Find where the given text appears and provide that cell's center as [x, y] coordinate. 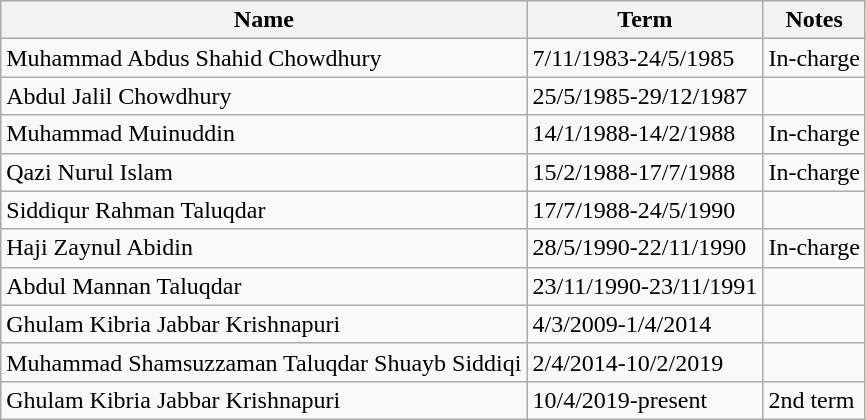
Notes [814, 20]
23/11/1990-23/11/1991 [645, 286]
15/2/1988-17/7/1988 [645, 172]
Qazi Nurul Islam [264, 172]
28/5/1990-22/11/1990 [645, 248]
Haji Zaynul Abidin [264, 248]
7/11/1983-24/5/1985 [645, 58]
Abdul Jalil Chowdhury [264, 96]
14/1/1988-14/2/1988 [645, 134]
Muhammad Shamsuzzaman Taluqdar Shuayb Siddiqi [264, 362]
2/4/2014-10/2/2019 [645, 362]
4/3/2009-1/4/2014 [645, 324]
17/7/1988-24/5/1990 [645, 210]
10/4/2019-present [645, 400]
2nd term [814, 400]
25/5/1985-29/12/1987 [645, 96]
Muhammad Abdus Shahid Chowdhury [264, 58]
Muhammad Muinuddin [264, 134]
Abdul Mannan Taluqdar [264, 286]
Term [645, 20]
Siddiqur Rahman Taluqdar [264, 210]
Name [264, 20]
